Return [x, y] of the center of cell containing provided text 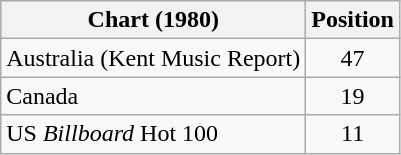
19 [353, 96]
Chart (1980) [154, 20]
US Billboard Hot 100 [154, 134]
Australia (Kent Music Report) [154, 58]
Position [353, 20]
Canada [154, 96]
11 [353, 134]
47 [353, 58]
